Output the (X, Y) coordinate of the center of the cell containing the given text.  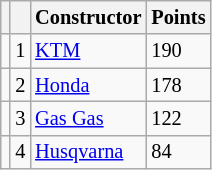
Points (178, 17)
Husqvarna (88, 152)
1 (20, 51)
122 (178, 118)
3 (20, 118)
178 (178, 85)
Gas Gas (88, 118)
2 (20, 85)
Constructor (88, 17)
84 (178, 152)
4 (20, 152)
190 (178, 51)
Honda (88, 85)
KTM (88, 51)
